Provide the (x, y) coordinate of the cell's center where the given text is located.  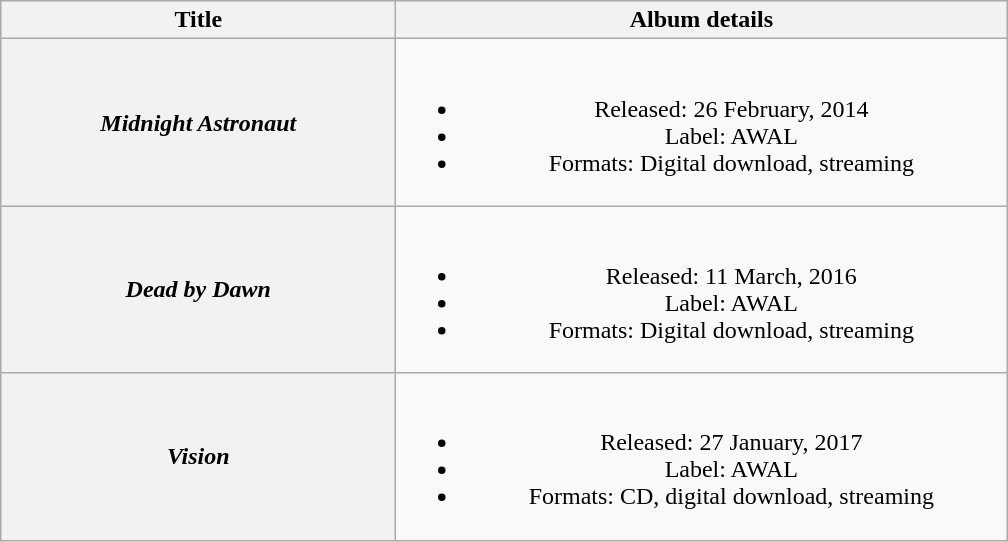
Dead by Dawn (198, 290)
Vision (198, 456)
Released: 26 February, 2014Label: AWALFormats: Digital download, streaming (702, 122)
Midnight Astronaut (198, 122)
Album details (702, 20)
Title (198, 20)
Released: 11 March, 2016Label: AWALFormats: Digital download, streaming (702, 290)
Released: 27 January, 2017Label: AWALFormats: CD, digital download, streaming (702, 456)
